Detect which cell encompasses the target text, then output its [x, y] center coordinate. 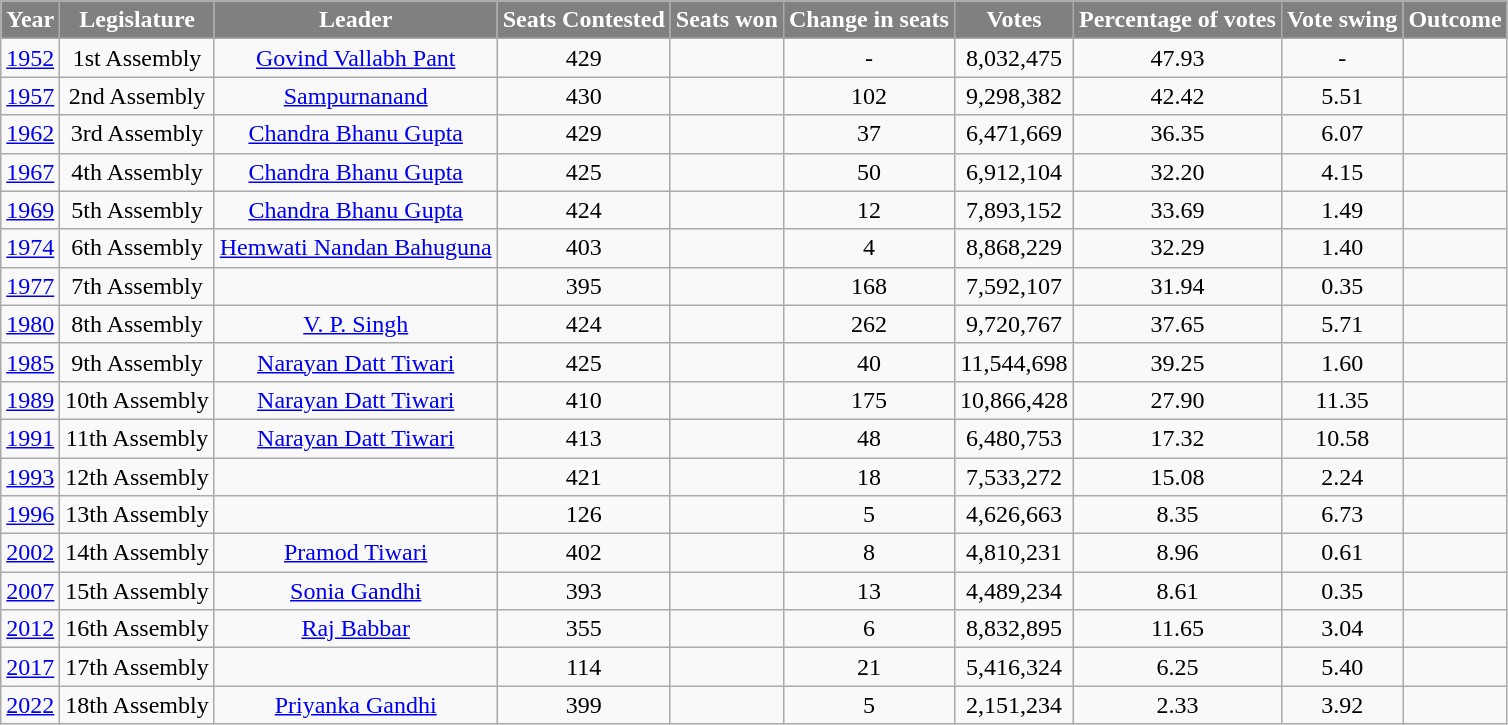
9,298,382 [1014, 96]
403 [584, 248]
8 [868, 553]
8.35 [1178, 515]
175 [868, 400]
2012 [30, 629]
6.07 [1342, 134]
9th Assembly [137, 362]
402 [584, 553]
36.35 [1178, 134]
1996 [30, 515]
17th Assembly [137, 667]
40 [868, 362]
430 [584, 96]
13th Assembly [137, 515]
18th Assembly [137, 705]
50 [868, 172]
11.35 [1342, 400]
8th Assembly [137, 324]
11,544,698 [1014, 362]
Govind Vallabh Pant [356, 58]
2022 [30, 705]
Change in seats [868, 20]
2,151,234 [1014, 705]
9,720,767 [1014, 324]
16th Assembly [137, 629]
5.71 [1342, 324]
5,416,324 [1014, 667]
1.40 [1342, 248]
6th Assembly [137, 248]
Seats Contested [584, 20]
17.32 [1178, 438]
Year [30, 20]
5th Assembly [137, 210]
10th Assembly [137, 400]
6 [868, 629]
1st Assembly [137, 58]
355 [584, 629]
1977 [30, 286]
V. P. Singh [356, 324]
2.24 [1342, 477]
1985 [30, 362]
Pramod Tiwari [356, 553]
4 [868, 248]
413 [584, 438]
7,893,152 [1014, 210]
8,868,229 [1014, 248]
4th Assembly [137, 172]
Leader [356, 20]
2.33 [1178, 705]
15.08 [1178, 477]
6,480,753 [1014, 438]
1.60 [1342, 362]
3.92 [1342, 705]
Seats won [726, 20]
6,912,104 [1014, 172]
4,626,663 [1014, 515]
421 [584, 477]
1991 [30, 438]
8,032,475 [1014, 58]
262 [868, 324]
0.61 [1342, 553]
32.29 [1178, 248]
10.58 [1342, 438]
7th Assembly [137, 286]
32.20 [1178, 172]
12th Assembly [137, 477]
410 [584, 400]
Priyanka Gandhi [356, 705]
4.15 [1342, 172]
4,489,234 [1014, 591]
1962 [30, 134]
2007 [30, 591]
3.04 [1342, 629]
27.90 [1178, 400]
5.51 [1342, 96]
1957 [30, 96]
3rd Assembly [137, 134]
15th Assembly [137, 591]
2nd Assembly [137, 96]
12 [868, 210]
37 [868, 134]
Hemwati Nandan Bahuguna [356, 248]
33.69 [1178, 210]
6,471,669 [1014, 134]
168 [868, 286]
393 [584, 591]
7,592,107 [1014, 286]
6.25 [1178, 667]
6.73 [1342, 515]
8.61 [1178, 591]
42.42 [1178, 96]
2017 [30, 667]
Raj Babbar [356, 629]
1974 [30, 248]
1.49 [1342, 210]
7,533,272 [1014, 477]
11th Assembly [137, 438]
47.93 [1178, 58]
13 [868, 591]
Sampurnanand [356, 96]
126 [584, 515]
1989 [30, 400]
399 [584, 705]
14th Assembly [137, 553]
4,810,231 [1014, 553]
21 [868, 667]
8.96 [1178, 553]
5.40 [1342, 667]
395 [584, 286]
Legislature [137, 20]
18 [868, 477]
2002 [30, 553]
Outcome [1455, 20]
114 [584, 667]
1969 [30, 210]
Vote swing [1342, 20]
Sonia Gandhi [356, 591]
48 [868, 438]
37.65 [1178, 324]
Percentage of votes [1178, 20]
102 [868, 96]
11.65 [1178, 629]
Votes [1014, 20]
39.25 [1178, 362]
1967 [30, 172]
10,866,428 [1014, 400]
1980 [30, 324]
31.94 [1178, 286]
1993 [30, 477]
1952 [30, 58]
8,832,895 [1014, 629]
